Determine the [X, Y] coordinate at the center of the cell enclosing the given text.  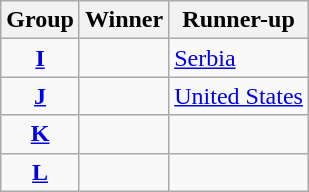
Group [40, 20]
Runner-up [239, 20]
Serbia [239, 58]
L [40, 172]
United States [239, 96]
I [40, 58]
J [40, 96]
K [40, 134]
Winner [124, 20]
